Pinpoint the cell where the given text exists, returning its [x, y] midpoint coordinate. 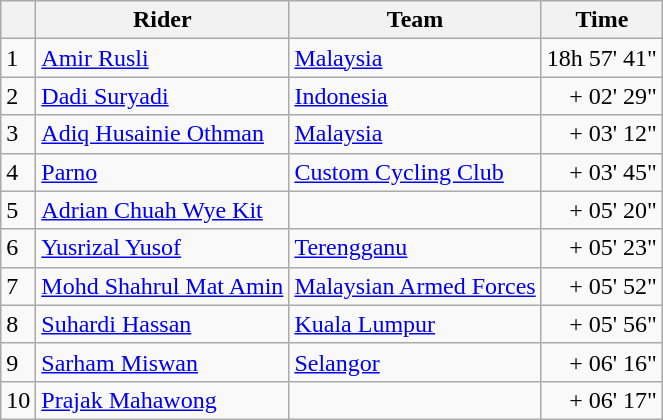
Parno [162, 172]
+ 06' 16" [602, 362]
6 [18, 248]
Amir Rusli [162, 58]
Adrian Chuah Wye Kit [162, 210]
4 [18, 172]
Prajak Mahawong [162, 400]
+ 06' 17" [602, 400]
5 [18, 210]
Adiq Husainie Othman [162, 134]
8 [18, 324]
+ 05' 56" [602, 324]
Rider [162, 20]
1 [18, 58]
Mohd Shahrul Mat Amin [162, 286]
Indonesia [415, 96]
Team [415, 20]
7 [18, 286]
+ 05' 23" [602, 248]
Time [602, 20]
Yusrizal Yusof [162, 248]
9 [18, 362]
Dadi Suryadi [162, 96]
2 [18, 96]
3 [18, 134]
Custom Cycling Club [415, 172]
Terengganu [415, 248]
+ 05' 52" [602, 286]
Kuala Lumpur [415, 324]
+ 03' 12" [602, 134]
10 [18, 400]
Suhardi Hassan [162, 324]
Sarham Miswan [162, 362]
18h 57' 41" [602, 58]
+ 03' 45" [602, 172]
+ 02' 29" [602, 96]
+ 05' 20" [602, 210]
Selangor [415, 362]
Malaysian Armed Forces [415, 286]
